Pinpoint the cell where the given text exists, returning its [x, y] midpoint coordinate. 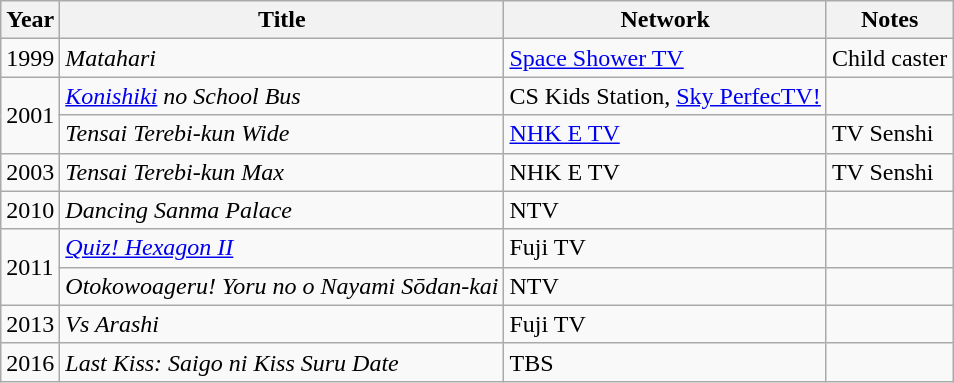
2003 [30, 172]
Otokowoageru! Yoru no o Nayami Sōdan-kai [282, 286]
Quiz! Hexagon II [282, 248]
Vs Arashi [282, 324]
Matahari [282, 58]
CS Kids Station, Sky PerfecTV! [665, 96]
Child caster [889, 58]
Last Kiss: Saigo ni Kiss Suru Date [282, 362]
Notes [889, 20]
Space Shower TV [665, 58]
Network [665, 20]
Konishiki no School Bus [282, 96]
TBS [665, 362]
2010 [30, 210]
2001 [30, 115]
Year [30, 20]
1999 [30, 58]
2013 [30, 324]
2011 [30, 267]
Dancing Sanma Palace [282, 210]
Tensai Terebi-kun Max [282, 172]
Tensai Terebi-kun Wide [282, 134]
Title [282, 20]
2016 [30, 362]
